Pinpoint the cell where the given text exists, returning its [x, y] midpoint coordinate. 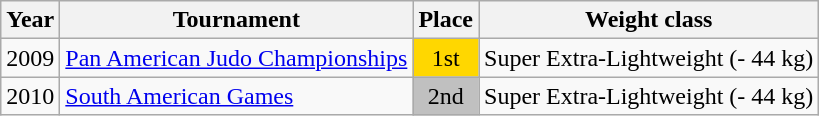
Place [446, 20]
South American Games [236, 96]
2nd [446, 96]
Year [30, 20]
2010 [30, 96]
Pan American Judo Championships [236, 58]
Weight class [649, 20]
Tournament [236, 20]
2009 [30, 58]
1st [446, 58]
